Search for the cell housing the specified text and yield its (x, y) center coordinate. 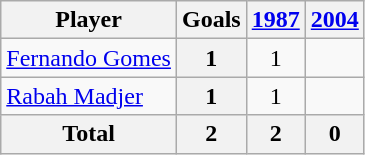
0 (334, 134)
Rabah Madjer (89, 96)
Player (89, 20)
Fernando Gomes (89, 58)
2004 (334, 20)
Goals (211, 20)
Total (89, 134)
1987 (276, 20)
